Extract the (X, Y) coordinate from the center of the cell holding the provided text.  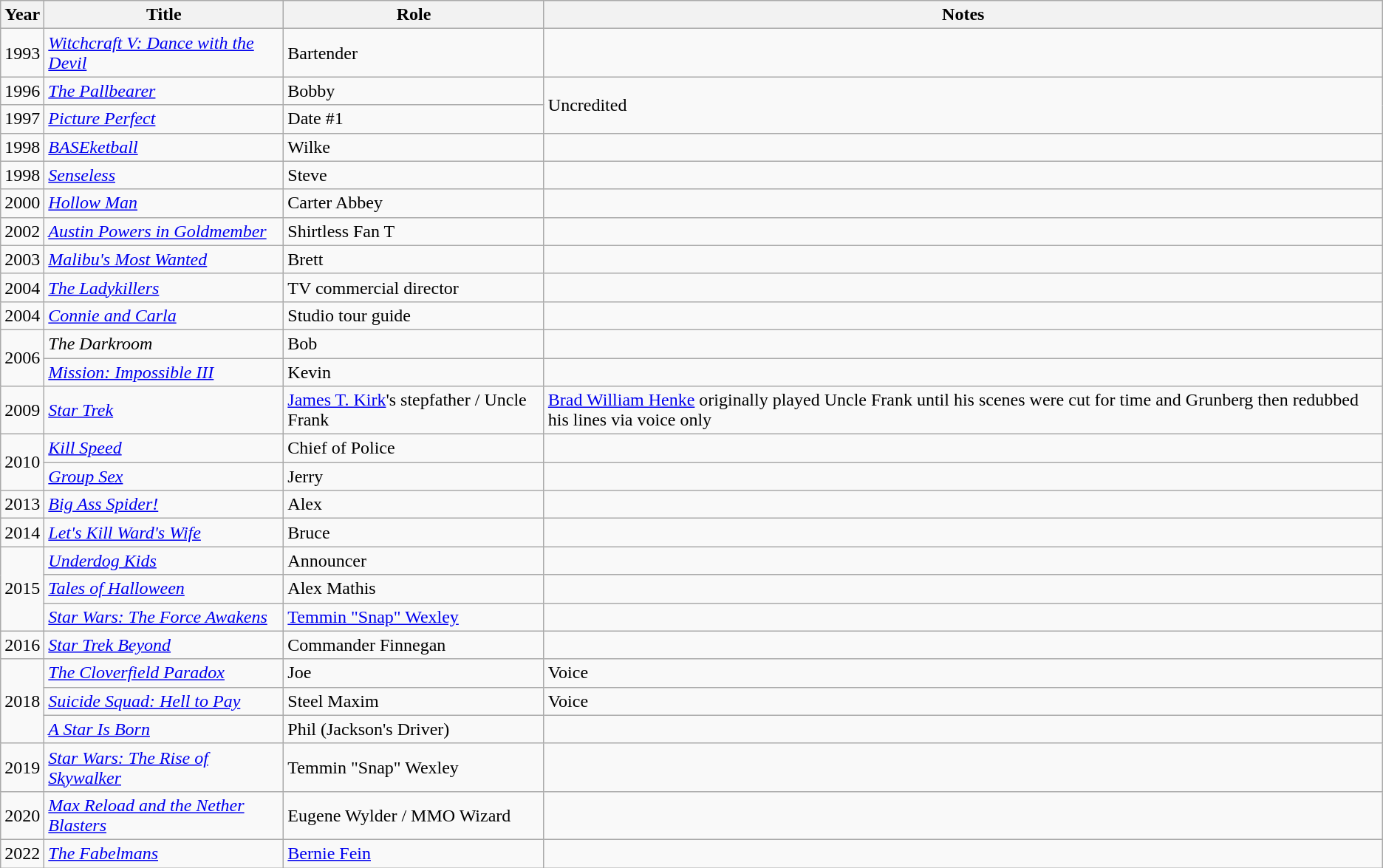
2002 (22, 231)
1993 (22, 53)
Year (22, 15)
1996 (22, 91)
2018 (22, 701)
Chief of Police (414, 448)
2009 (22, 411)
Shirtless Fan T (414, 231)
BASEketball (164, 147)
Connie and Carla (164, 315)
Uncredited (963, 105)
The Cloverfield Paradox (164, 673)
TV commercial director (414, 287)
Austin Powers in Goldmember (164, 231)
Star Trek Beyond (164, 645)
Commander Finnegan (414, 645)
2014 (22, 533)
Star Wars: The Force Awakens (164, 617)
2006 (22, 358)
Mission: Impossible III (164, 372)
Let's Kill Ward's Wife (164, 533)
Malibu's Most Wanted (164, 259)
Bruce (414, 533)
Date #1 (414, 119)
Senseless (164, 175)
Brett (414, 259)
Underdog Kids (164, 561)
Bartender (414, 53)
Hollow Man (164, 203)
Studio tour guide (414, 315)
Steve (414, 175)
Brad William Henke originally played Uncle Frank until his scenes were cut for time and Grunberg then redubbed his lines via voice only (963, 411)
A Star Is Born (164, 729)
The Pallbearer (164, 91)
Carter Abbey (414, 203)
Notes (963, 15)
Announcer (414, 561)
Jerry (414, 476)
Role (414, 15)
Picture Perfect (164, 119)
Bobby (414, 91)
Phil (Jackson's Driver) (414, 729)
2015 (22, 589)
The Darkroom (164, 344)
2003 (22, 259)
Max Reload and the Nether Blasters (164, 816)
Bernie Fein (414, 853)
2016 (22, 645)
Kill Speed (164, 448)
Alex (414, 505)
Tales of Halloween (164, 589)
2013 (22, 505)
Group Sex (164, 476)
2000 (22, 203)
Title (164, 15)
Star Wars: The Rise of Skywalker (164, 767)
2022 (22, 853)
1997 (22, 119)
Steel Maxim (414, 701)
Eugene Wylder / MMO Wizard (414, 816)
Joe (414, 673)
Suicide Squad: Hell to Pay (164, 701)
2019 (22, 767)
Wilke (414, 147)
Alex Mathis (414, 589)
The Ladykillers (164, 287)
2020 (22, 816)
Witchcraft V: Dance with the Devil (164, 53)
The Fabelmans (164, 853)
Kevin (414, 372)
James T. Kirk's stepfather / Uncle Frank (414, 411)
Star Trek (164, 411)
2010 (22, 462)
Big Ass Spider! (164, 505)
Bob (414, 344)
